From the cell containing the given text, extract its center point as [X, Y] coordinate. 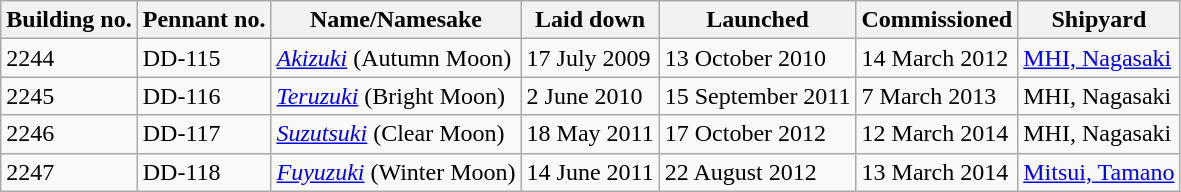
DD-117 [204, 134]
DD-115 [204, 58]
Commissioned [937, 20]
12 March 2014 [937, 134]
Building no. [69, 20]
14 March 2012 [937, 58]
2247 [69, 172]
DD-118 [204, 172]
Pennant no. [204, 20]
2 June 2010 [590, 96]
18 May 2011 [590, 134]
Name/Namesake [396, 20]
15 September 2011 [758, 96]
Fuyuzuki (Winter Moon) [396, 172]
22 August 2012 [758, 172]
2246 [69, 134]
13 October 2010 [758, 58]
17 October 2012 [758, 134]
Akizuki (Autumn Moon) [396, 58]
14 June 2011 [590, 172]
2244 [69, 58]
Launched [758, 20]
Suzutsuki (Clear Moon) [396, 134]
Shipyard [1099, 20]
Mitsui, Tamano [1099, 172]
2245 [69, 96]
Teruzuki (Bright Moon) [396, 96]
17 July 2009 [590, 58]
7 March 2013 [937, 96]
DD-116 [204, 96]
13 March 2014 [937, 172]
Laid down [590, 20]
